Detect which cell encompasses the target text, then output its [x, y] center coordinate. 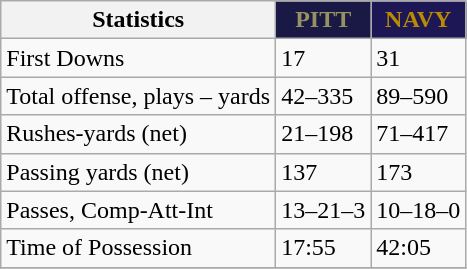
17:55 [324, 248]
173 [418, 172]
71–417 [418, 134]
89–590 [418, 96]
Passes, Comp-Att-Int [138, 210]
Statistics [138, 20]
137 [324, 172]
21–198 [324, 134]
17 [324, 58]
Total offense, plays – yards [138, 96]
Time of Possession [138, 248]
PITT [324, 20]
31 [418, 58]
10–18–0 [418, 210]
Rushes-yards (net) [138, 134]
NAVY [418, 20]
42:05 [418, 248]
13–21–3 [324, 210]
First Downs [138, 58]
42–335 [324, 96]
Passing yards (net) [138, 172]
